Identify which cell holds the provided text, then report its (x, y) central coordinate. 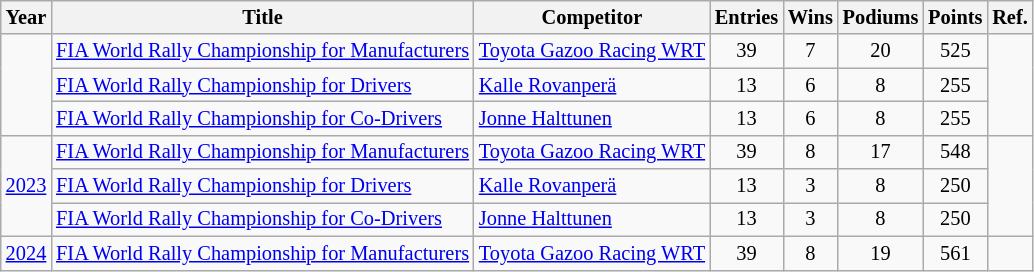
561 (955, 253)
Wins (810, 17)
Competitor (592, 17)
2024 (26, 253)
20 (881, 51)
Podiums (881, 17)
Year (26, 17)
548 (955, 152)
Title (262, 17)
Ref. (1010, 17)
7 (810, 51)
Points (955, 17)
Entries (746, 17)
525 (955, 51)
2023 (26, 186)
17 (881, 152)
19 (881, 253)
